Identify which cell holds the provided text, then report its [x, y] central coordinate. 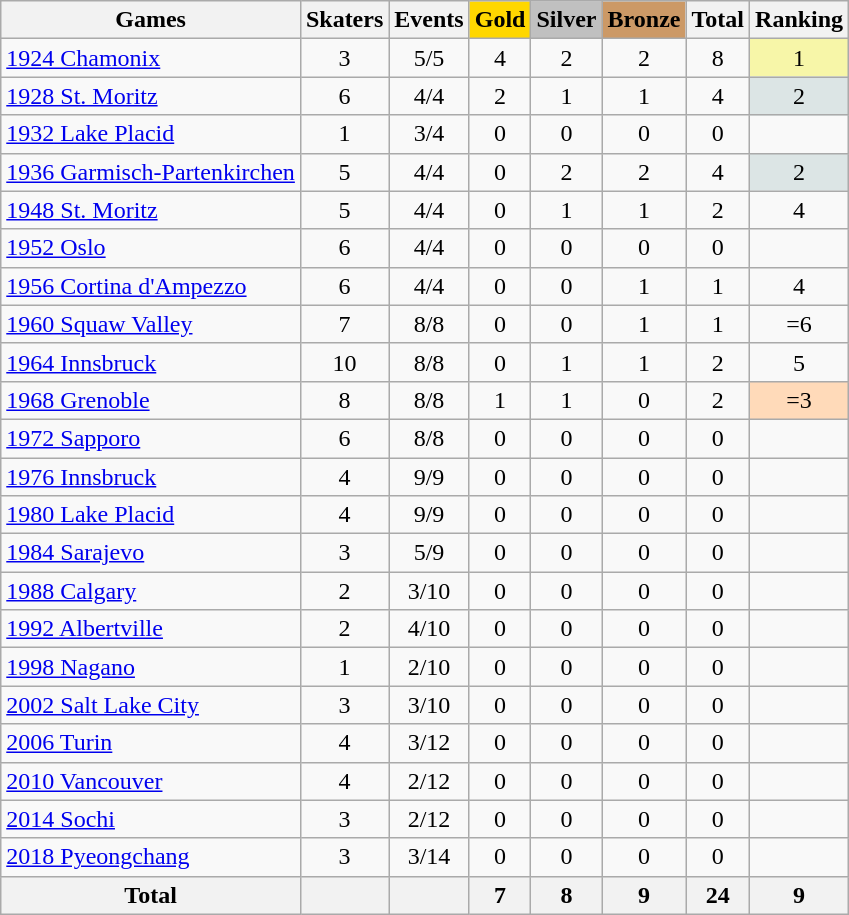
1932 Lake Placid [151, 134]
1968 Grenoble [151, 400]
2002 Salt Lake City [151, 705]
2010 Vancouver [151, 781]
1998 Nagano [151, 667]
1964 Innsbruck [151, 362]
Gold [500, 20]
10 [344, 362]
Silver [566, 20]
Games [151, 20]
3/4 [429, 134]
Ranking [800, 20]
1952 Oslo [151, 248]
3/12 [429, 743]
2014 Sochi [151, 819]
2018 Pyeongchang [151, 857]
Bronze [644, 20]
1936 Garmisch-Partenkirchen [151, 172]
=3 [800, 400]
1924 Chamonix [151, 58]
24 [718, 895]
1956 Cortina d'Ampezzo [151, 286]
Skaters [344, 20]
5/9 [429, 553]
1992 Albertville [151, 629]
1928 St. Moritz [151, 96]
1988 Calgary [151, 591]
Events [429, 20]
2/10 [429, 667]
1976 Innsbruck [151, 477]
1980 Lake Placid [151, 515]
5/5 [429, 58]
3/14 [429, 857]
=6 [800, 324]
1948 St. Moritz [151, 210]
2006 Turin [151, 743]
1960 Squaw Valley [151, 324]
4/10 [429, 629]
1972 Sapporo [151, 438]
1984 Sarajevo [151, 553]
